Return the (x, y) coordinate for the center point of the cell that contains the specified text.  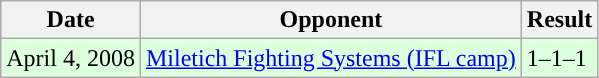
Date (71, 20)
1–1–1 (559, 58)
Miletich Fighting Systems (IFL camp) (330, 58)
April 4, 2008 (71, 58)
Opponent (330, 20)
Result (559, 20)
